Extract the (x, y) coordinate from the center of the cell holding the provided text.  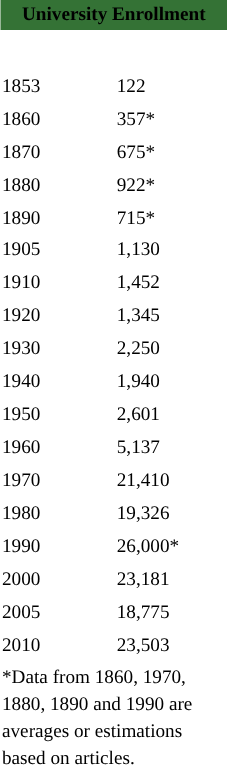
19,326 (171, 514)
2005 (56, 613)
5,137 (171, 448)
1870 (56, 153)
2010 (56, 646)
1853 (56, 87)
2000 (56, 580)
26,000* (171, 547)
1940 (56, 383)
1,345 (171, 317)
1,940 (171, 383)
715* (171, 218)
2,601 (171, 416)
1,130 (171, 251)
922* (171, 185)
23,503 (171, 646)
23,181 (171, 580)
1970 (56, 481)
122 (171, 87)
1980 (56, 514)
1920 (56, 317)
University Enrollment (113, 15)
675* (171, 153)
1860 (56, 120)
21,410 (171, 481)
1910 (56, 284)
1890 (56, 218)
1950 (56, 416)
1990 (56, 547)
1880 (56, 185)
357* (171, 120)
18,775 (171, 613)
1930 (56, 350)
1,452 (171, 284)
1905 (56, 251)
2,250 (171, 350)
1960 (56, 448)
